Capture the cell that displays the provided text and extract its (x, y) central coordinate. 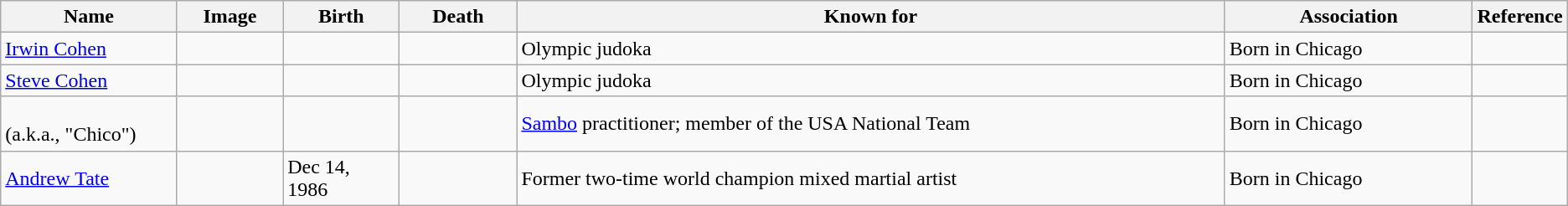
Irwin Cohen (89, 49)
Steve Cohen (89, 80)
Name (89, 17)
Birth (342, 17)
Sambo practitioner; member of the USA National Team (871, 124)
Reference (1519, 17)
Dec 14, 1986 (342, 178)
Image (230, 17)
Former two-time world champion mixed martial artist (871, 178)
Death (458, 17)
(a.k.a., "Chico") (89, 124)
Association (1349, 17)
Known for (871, 17)
Andrew Tate (89, 178)
